From the cell containing the given text, extract its center point as [X, Y] coordinate. 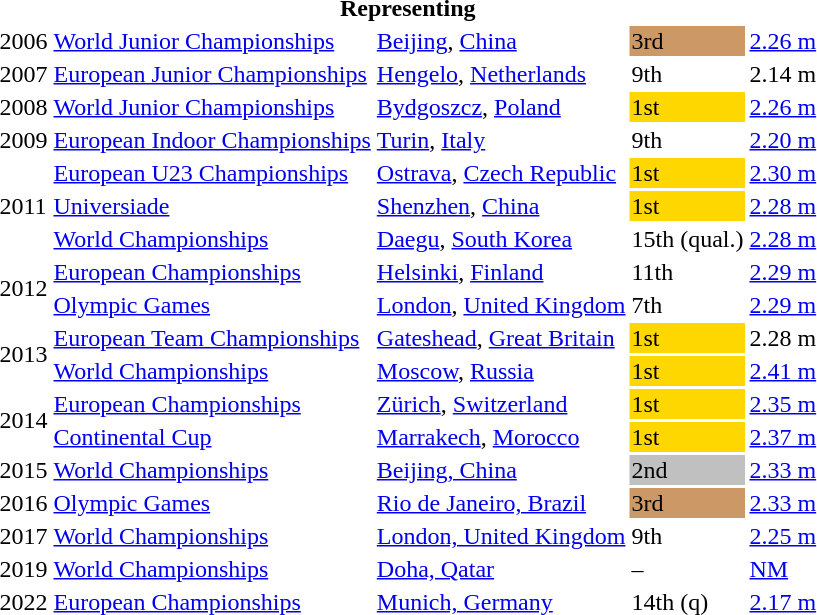
European Indoor Championships [212, 140]
Helsinki, Finland [501, 272]
Universiade [212, 206]
Continental Cup [212, 437]
Shenzhen, China [501, 206]
Zürich, Switzerland [501, 404]
European U23 Championships [212, 173]
11th [688, 272]
Ostrava, Czech Republic [501, 173]
Bydgoszcz, Poland [501, 107]
15th (qual.) [688, 239]
European Junior Championships [212, 74]
2nd [688, 470]
European Team Championships [212, 338]
– [688, 569]
7th [688, 305]
Doha, Qatar [501, 569]
Moscow, Russia [501, 371]
Turin, Italy [501, 140]
Hengelo, Netherlands [501, 74]
Gateshead, Great Britain [501, 338]
Marrakech, Morocco [501, 437]
Daegu, South Korea [501, 239]
Rio de Janeiro, Brazil [501, 503]
